Pinpoint the cell where the given text exists, returning its [X, Y] midpoint coordinate. 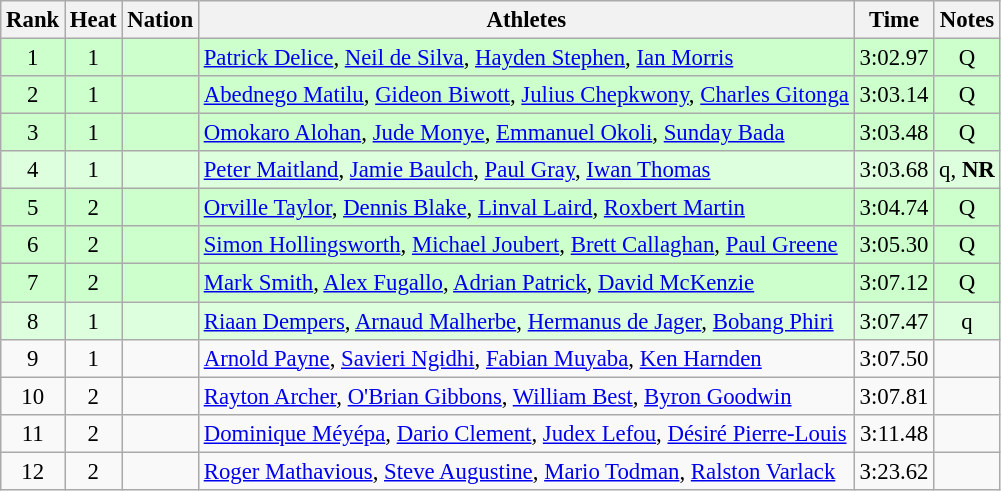
Heat [94, 20]
3:03.48 [894, 133]
10 [33, 396]
3:07.47 [894, 321]
3:07.50 [894, 358]
3:07.81 [894, 396]
Orville Taylor, Dennis Blake, Linval Laird, Roxbert Martin [526, 208]
5 [33, 208]
11 [33, 433]
q [967, 321]
Roger Mathavious, Steve Augustine, Mario Todman, Ralston Varlack [526, 471]
Riaan Dempers, Arnaud Malherbe, Hermanus de Jager, Bobang Phiri [526, 321]
Rank [33, 20]
Athletes [526, 20]
Rayton Archer, O'Brian Gibbons, William Best, Byron Goodwin [526, 396]
7 [33, 283]
Patrick Delice, Neil de Silva, Hayden Stephen, Ian Morris [526, 58]
3:02.97 [894, 58]
9 [33, 358]
3:07.12 [894, 283]
3:03.14 [894, 95]
8 [33, 321]
3:03.68 [894, 170]
3 [33, 133]
3:05.30 [894, 245]
Mark Smith, Alex Fugallo, Adrian Patrick, David McKenzie [526, 283]
Time [894, 20]
3:04.74 [894, 208]
Abednego Matilu, Gideon Biwott, Julius Chepkwony, Charles Gitonga [526, 95]
3:11.48 [894, 433]
12 [33, 471]
Omokaro Alohan, Jude Monye, Emmanuel Okoli, Sunday Bada [526, 133]
Simon Hollingsworth, Michael Joubert, Brett Callaghan, Paul Greene [526, 245]
q, NR [967, 170]
Nation [160, 20]
Peter Maitland, Jamie Baulch, Paul Gray, Iwan Thomas [526, 170]
Dominique Méyépa, Dario Clement, Judex Lefou, Désiré Pierre-Louis [526, 433]
Notes [967, 20]
6 [33, 245]
3:23.62 [894, 471]
4 [33, 170]
Arnold Payne, Savieri Ngidhi, Fabian Muyaba, Ken Harnden [526, 358]
